Return the [x, y] coordinate for the center point of the cell that contains the specified text.  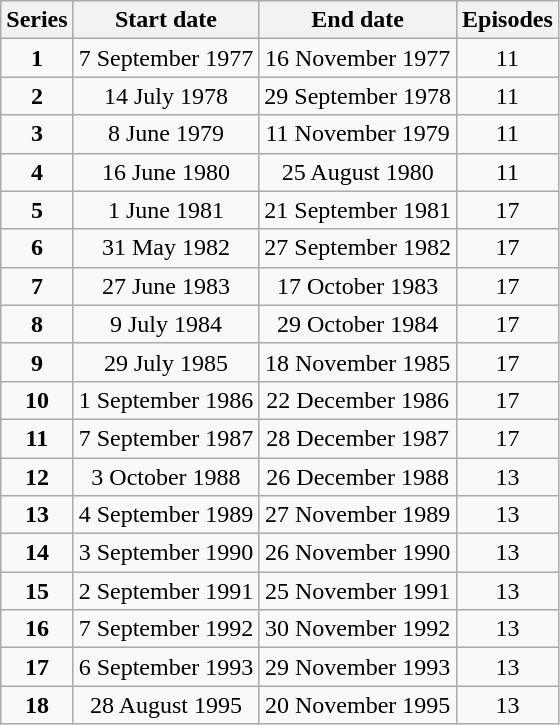
18 November 1985 [358, 362]
26 November 1990 [358, 553]
End date [358, 20]
28 August 1995 [166, 705]
16 [37, 629]
9 July 1984 [166, 324]
7 September 1977 [166, 58]
25 November 1991 [358, 591]
25 August 1980 [358, 172]
27 June 1983 [166, 286]
29 July 1985 [166, 362]
3 [37, 134]
12 [37, 477]
Start date [166, 20]
1 [37, 58]
3 September 1990 [166, 553]
6 [37, 248]
14 July 1978 [166, 96]
20 November 1995 [358, 705]
8 June 1979 [166, 134]
10 [37, 400]
6 September 1993 [166, 667]
16 November 1977 [358, 58]
3 October 1988 [166, 477]
27 November 1989 [358, 515]
15 [37, 591]
7 [37, 286]
28 December 1987 [358, 438]
18 [37, 705]
2 September 1991 [166, 591]
17 October 1983 [358, 286]
1 June 1981 [166, 210]
Series [37, 20]
29 September 1978 [358, 96]
Episodes [508, 20]
7 September 1987 [166, 438]
11 November 1979 [358, 134]
30 November 1992 [358, 629]
29 November 1993 [358, 667]
31 May 1982 [166, 248]
5 [37, 210]
21 September 1981 [358, 210]
9 [37, 362]
22 December 1986 [358, 400]
4 September 1989 [166, 515]
26 December 1988 [358, 477]
4 [37, 172]
7 September 1992 [166, 629]
8 [37, 324]
1 September 1986 [166, 400]
14 [37, 553]
27 September 1982 [358, 248]
29 October 1984 [358, 324]
16 June 1980 [166, 172]
2 [37, 96]
